From the cell containing the given text, extract its center point as (X, Y) coordinate. 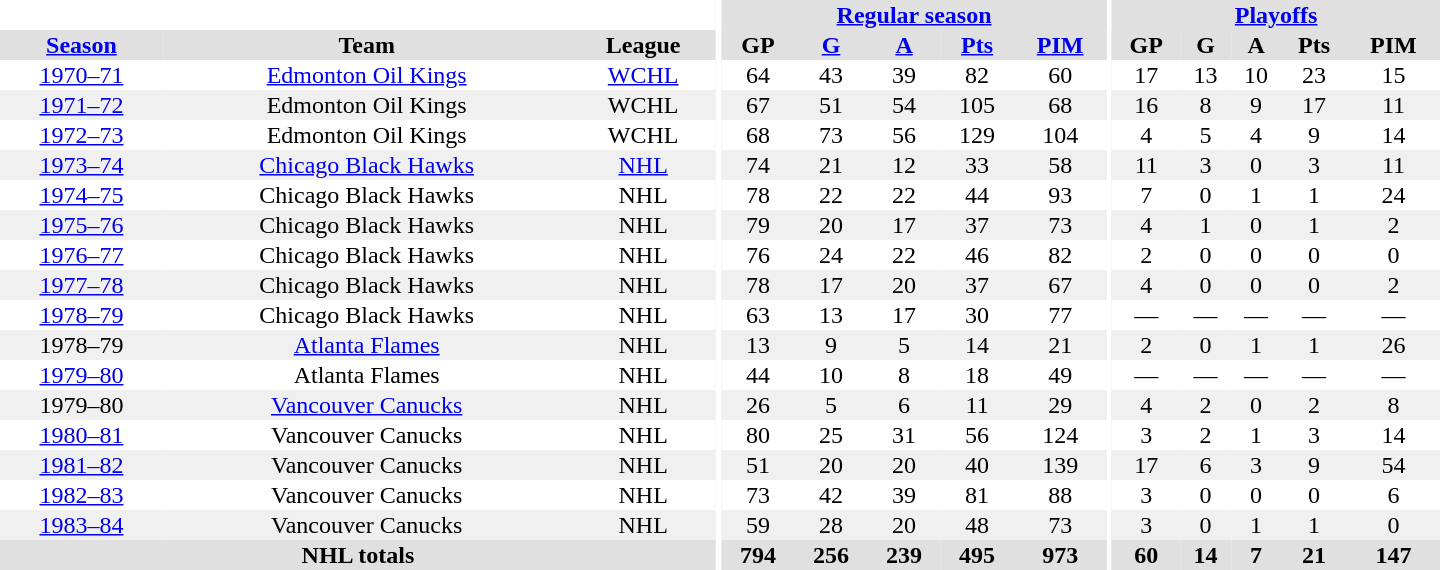
239 (904, 555)
43 (832, 75)
29 (1060, 405)
1982–83 (82, 495)
147 (1394, 555)
16 (1146, 105)
80 (758, 435)
NHL totals (358, 555)
58 (1060, 165)
129 (978, 135)
139 (1060, 465)
64 (758, 75)
973 (1060, 555)
25 (832, 435)
93 (1060, 195)
105 (978, 105)
40 (978, 465)
1970–71 (82, 75)
46 (978, 255)
794 (758, 555)
79 (758, 225)
1973–74 (82, 165)
49 (1060, 375)
18 (978, 375)
76 (758, 255)
1972–73 (82, 135)
59 (758, 525)
1975–76 (82, 225)
63 (758, 315)
88 (1060, 495)
48 (978, 525)
495 (978, 555)
League (642, 45)
77 (1060, 315)
256 (832, 555)
1974–75 (82, 195)
23 (1314, 75)
33 (978, 165)
Regular season (914, 15)
1971–72 (82, 105)
15 (1394, 75)
1980–81 (82, 435)
Team (367, 45)
1983–84 (82, 525)
Season (82, 45)
42 (832, 495)
1976–77 (82, 255)
30 (978, 315)
124 (1060, 435)
104 (1060, 135)
1981–82 (82, 465)
1977–78 (82, 285)
Playoffs (1276, 15)
74 (758, 165)
81 (978, 495)
31 (904, 435)
28 (832, 525)
12 (904, 165)
